Capture the cell that displays the provided text and extract its (X, Y) central coordinate. 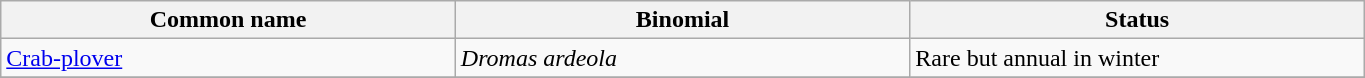
Crab-plover (228, 58)
Dromas ardeola (682, 58)
Common name (228, 20)
Binomial (682, 20)
Rare but annual in winter (1138, 58)
Status (1138, 20)
